Output the (X, Y) coordinate of the center of the cell containing the given text.  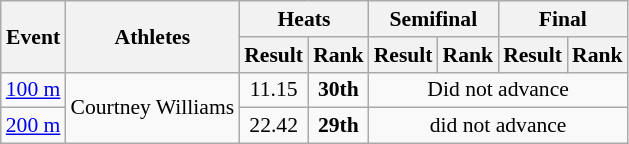
Heats (304, 19)
Final (562, 19)
200 m (34, 126)
30th (338, 90)
22.42 (274, 126)
Event (34, 36)
100 m (34, 90)
11.15 (274, 90)
Semifinal (434, 19)
did not advance (498, 126)
Did not advance (498, 90)
Athletes (152, 36)
29th (338, 126)
Courtney Williams (152, 108)
